Identify which cell holds the provided text, then report its [X, Y] central coordinate. 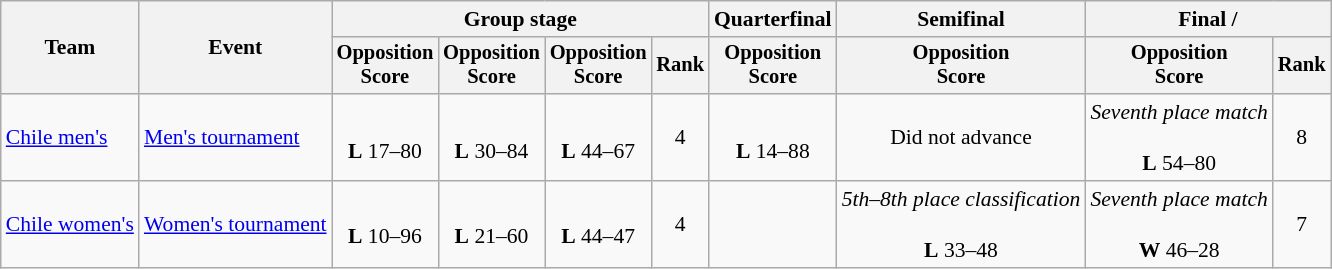
Quarterfinal [773, 19]
Semifinal [962, 19]
Chile women's [70, 224]
Chile men's [70, 138]
5th–8th place classificationL 33–48 [962, 224]
Seventh place matchW 46–28 [1179, 224]
Women's tournament [236, 224]
L 21–60 [492, 224]
L 14–88 [773, 138]
Team [70, 48]
Men's tournament [236, 138]
Event [236, 48]
L 44–67 [598, 138]
L 17–80 [386, 138]
Final / [1208, 19]
Group stage [520, 19]
L 44–47 [598, 224]
Did not advance [962, 138]
8 [1302, 138]
L 30–84 [492, 138]
L 10–96 [386, 224]
7 [1302, 224]
Seventh place matchL 54–80 [1179, 138]
